Search for the cell housing the specified text and yield its (x, y) center coordinate. 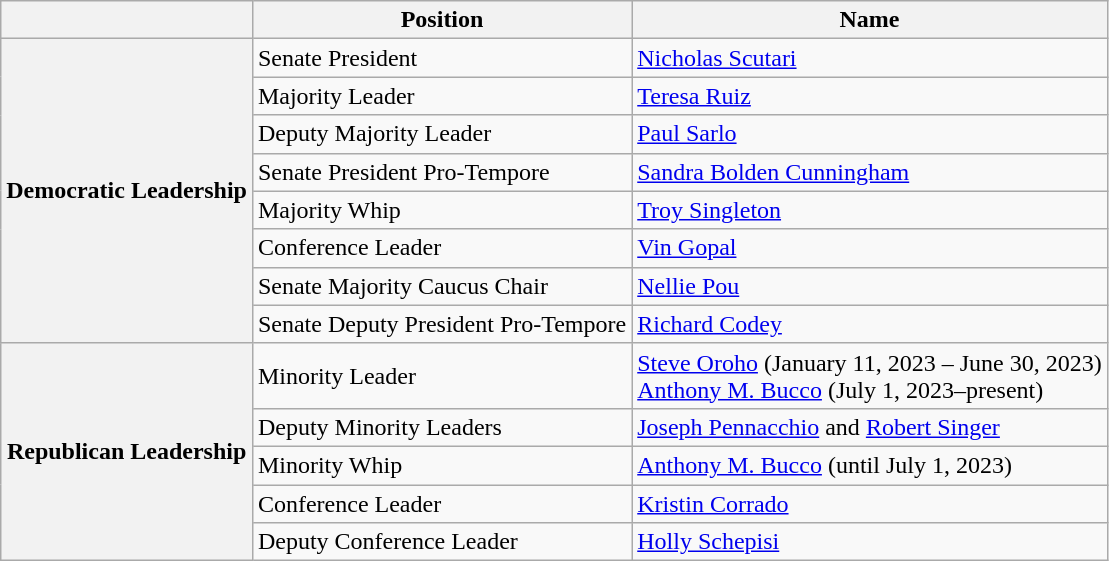
Deputy Conference Leader (442, 542)
Senate President Pro-Tempore (442, 172)
Deputy Majority Leader (442, 134)
Troy Singleton (870, 210)
Vin Gopal (870, 248)
Kristin Corrado (870, 503)
Paul Sarlo (870, 134)
Name (870, 20)
Democratic Leadership (127, 191)
Sandra Bolden Cunningham (870, 172)
Deputy Minority Leaders (442, 427)
Majority Leader (442, 96)
Senate Majority Caucus Chair (442, 286)
Richard Codey (870, 324)
Nellie Pou (870, 286)
Republican Leadership (127, 452)
Steve Oroho (January 11, 2023 – June 30, 2023) Anthony M. Bucco (July 1, 2023–present) (870, 376)
Position (442, 20)
Anthony M. Bucco (until July 1, 2023) (870, 465)
Minority Whip (442, 465)
Senate President (442, 58)
Teresa Ruiz (870, 96)
Joseph Pennacchio and Robert Singer (870, 427)
Minority Leader (442, 376)
Holly Schepisi (870, 542)
Majority Whip (442, 210)
Senate Deputy President Pro-Tempore (442, 324)
Nicholas Scutari (870, 58)
